Output the (X, Y) coordinate of the center of the cell containing the given text.  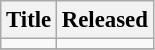
Released (104, 20)
Title (29, 20)
